Determine the (x, y) coordinate at the center of the cell enclosing the given text.  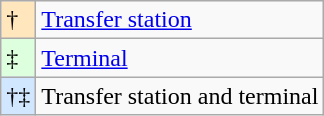
Terminal (180, 58)
†‡ (18, 96)
Transfer station and terminal (180, 96)
Transfer station (180, 20)
‡ (18, 58)
† (18, 20)
